Scan for the cell matching the given text and deliver its (X, Y) coordinate at center. 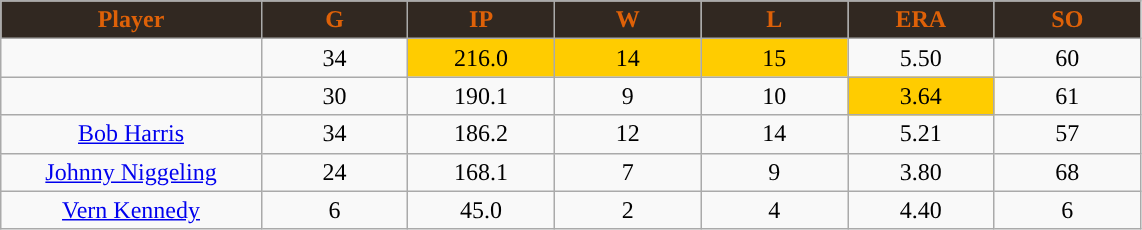
186.2 (482, 134)
7 (628, 172)
68 (1068, 172)
3.80 (922, 172)
5.21 (922, 134)
4.40 (922, 210)
216.0 (482, 58)
60 (1068, 58)
24 (334, 172)
190.1 (482, 96)
SO (1068, 20)
2 (628, 210)
12 (628, 134)
5.50 (922, 58)
45.0 (482, 210)
10 (774, 96)
168.1 (482, 172)
61 (1068, 96)
3.64 (922, 96)
IP (482, 20)
Vern Kennedy (132, 210)
Bob Harris (132, 134)
15 (774, 58)
W (628, 20)
L (774, 20)
G (334, 20)
4 (774, 210)
Player (132, 20)
30 (334, 96)
Johnny Niggeling (132, 172)
57 (1068, 134)
ERA (922, 20)
